From the cell containing the given text, extract its center point as [x, y] coordinate. 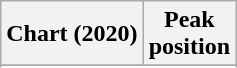
Peak position [189, 34]
Chart (2020) [72, 34]
